Output the (x, y) coordinate of the center of the cell containing the given text.  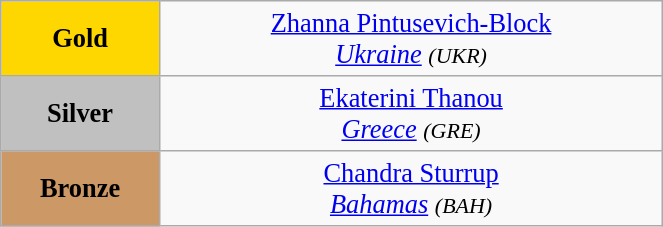
Chandra SturrupBahamas (BAH) (411, 188)
Silver (80, 112)
Gold (80, 38)
Zhanna Pintusevich-BlockUkraine (UKR) (411, 38)
Ekaterini ThanouGreece (GRE) (411, 112)
Bronze (80, 188)
